Return [x, y] of the center of cell containing provided text 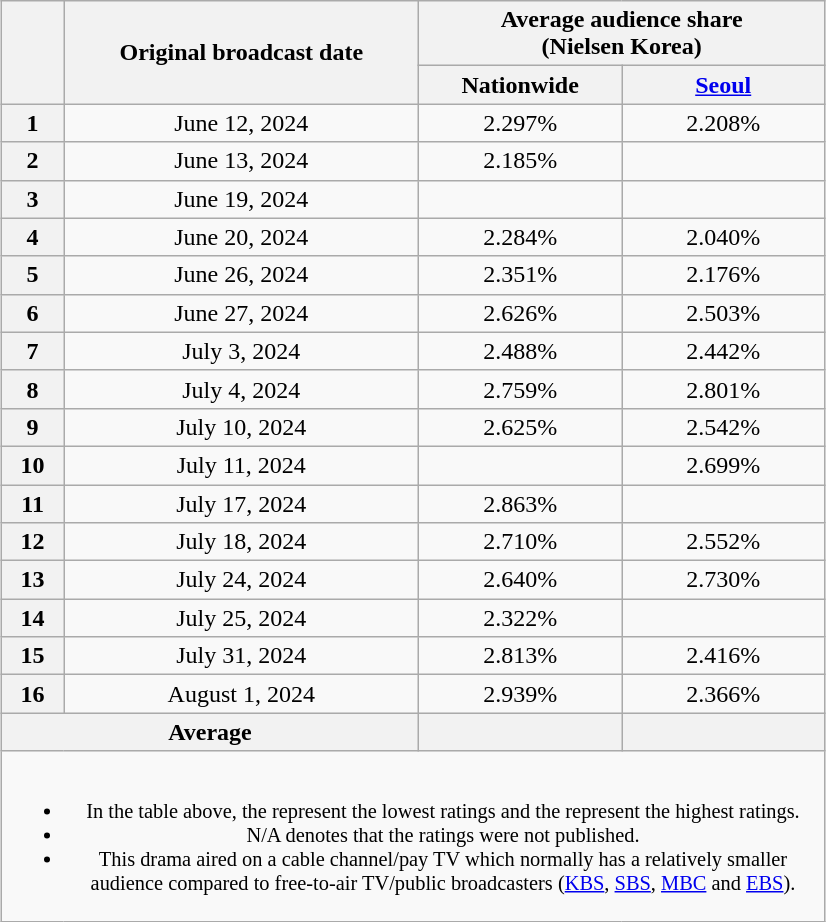
2.351% [520, 275]
2.176% [724, 275]
July 24, 2024 [242, 580]
2.730% [724, 580]
10 [32, 465]
16 [32, 694]
2.416% [724, 656]
12 [32, 542]
2.939% [520, 694]
2.710% [520, 542]
July 10, 2024 [242, 427]
2.297% [520, 123]
2.366% [724, 694]
8 [32, 389]
13 [32, 580]
Original broadcast date [242, 52]
2.813% [520, 656]
2.699% [724, 465]
Nationwide [520, 85]
Average [210, 732]
August 1, 2024 [242, 694]
July 11, 2024 [242, 465]
2.759% [520, 389]
2.488% [520, 351]
2.626% [520, 313]
2.801% [724, 389]
15 [32, 656]
7 [32, 351]
July 31, 2024 [242, 656]
3 [32, 199]
2.442% [724, 351]
6 [32, 313]
2.284% [520, 237]
June 12, 2024 [242, 123]
2.552% [724, 542]
4 [32, 237]
June 20, 2024 [242, 237]
2.640% [520, 580]
July 25, 2024 [242, 618]
2.863% [520, 503]
June 26, 2024 [242, 275]
2 [32, 161]
11 [32, 503]
2.322% [520, 618]
Average audience share(Nielsen Korea) [622, 34]
July 18, 2024 [242, 542]
June 13, 2024 [242, 161]
2.625% [520, 427]
5 [32, 275]
2.503% [724, 313]
9 [32, 427]
Seoul [724, 85]
2.040% [724, 237]
June 27, 2024 [242, 313]
2.208% [724, 123]
July 17, 2024 [242, 503]
2.185% [520, 161]
July 3, 2024 [242, 351]
2.542% [724, 427]
July 4, 2024 [242, 389]
June 19, 2024 [242, 199]
14 [32, 618]
1 [32, 123]
